For the text-containing cell, return its midpoint in [x, y] coordinate format. 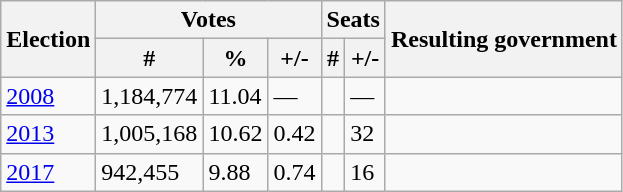
Votes [208, 20]
1,005,168 [150, 134]
Election [48, 39]
2008 [48, 96]
942,455 [150, 172]
Seats [353, 20]
0.74 [294, 172]
32 [366, 134]
10.62 [236, 134]
11.04 [236, 96]
9.88 [236, 172]
2013 [48, 134]
16 [366, 172]
0.42 [294, 134]
% [236, 58]
1,184,774 [150, 96]
Resulting government [504, 39]
2017 [48, 172]
